Identify which cell holds the provided text, then report its (X, Y) central coordinate. 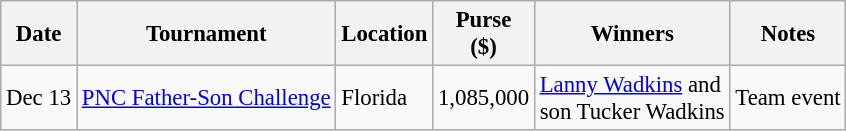
Location (384, 34)
Date (39, 34)
Team event (788, 98)
Dec 13 (39, 98)
Lanny Wadkins andson Tucker Wadkins (632, 98)
Notes (788, 34)
Purse($) (484, 34)
Winners (632, 34)
PNC Father-Son Challenge (206, 98)
Tournament (206, 34)
Florida (384, 98)
1,085,000 (484, 98)
